For the text-containing cell, return its midpoint in (x, y) coordinate format. 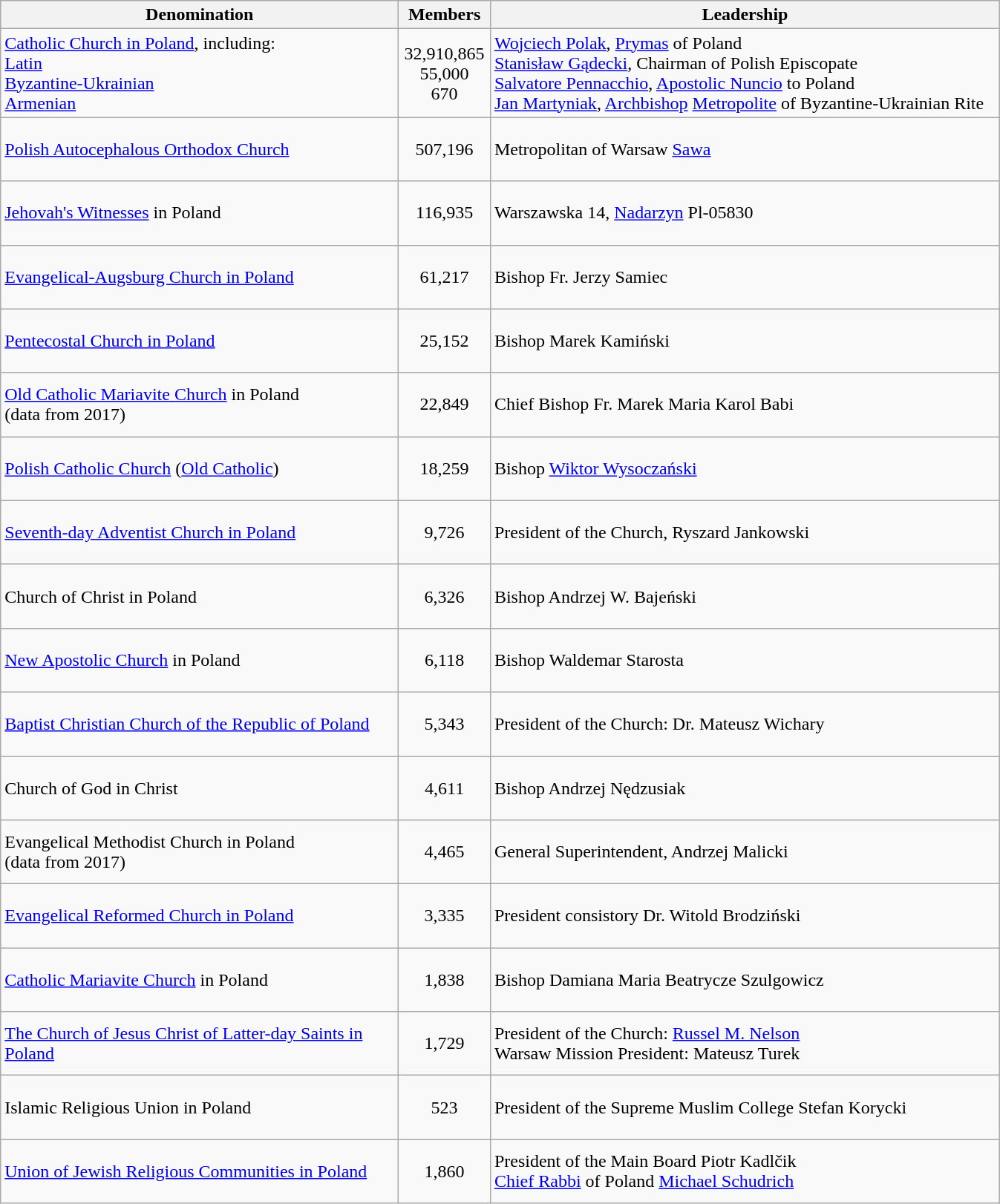
4,611 (445, 788)
6,118 (445, 660)
Denomination (200, 15)
Bishop Damiana Maria Beatrycze Szulgowicz (745, 980)
Jehovah's Witnesses in Poland (200, 213)
Baptist Christian Church of the Republic of Poland (200, 724)
President consistory Dr. Witold Brodziński (745, 916)
Evangelical Methodist Church in Poland (data from 2017) (200, 852)
General Superintendent, Andrzej Malicki (745, 852)
1,860 (445, 1171)
Pentecostal Church in Poland (200, 341)
Evangelical Reformed Church in Poland (200, 916)
Bishop Waldemar Starosta (745, 660)
New Apostolic Church in Poland (200, 660)
Old Catholic Mariavite Church in Poland (data from 2017) (200, 405)
Evangelical-Augsburg Church in Poland (200, 277)
116,935 (445, 213)
Bishop Fr. Jerzy Samiec (745, 277)
The Church of Jesus Christ of Latter-day Saints in Poland (200, 1044)
President of the Main Board Piotr Kadlčik Chief Rabbi of Poland Michael Schudrich (745, 1171)
Bishop Andrzej W. Bajeński (745, 596)
Warszawska 14, Nadarzyn Pl-05830 (745, 213)
3,335 (445, 916)
523 (445, 1108)
Metropolitan of Warsaw Sawa (745, 149)
6,326 (445, 596)
Bishop Wiktor Wysoczański (745, 468)
18,259 (445, 468)
President of the Church: Dr. Mateusz Wichary (745, 724)
Chief Bishop Fr. Marek Maria Karol Babi (745, 405)
Seventh-day Adventist Church in Poland (200, 532)
Bishop Andrzej Nędzusiak (745, 788)
32,910,86555,000670 (445, 73)
5,343 (445, 724)
Catholic Church in Poland, including:LatinByzantine-UkrainianArmenian (200, 73)
Polish Catholic Church (Old Catholic) (200, 468)
Union of Jewish Religious Communities in Poland (200, 1171)
9,726 (445, 532)
Members (445, 15)
Islamic Religious Union in Poland (200, 1108)
25,152 (445, 341)
President of the Church, Ryszard Jankowski (745, 532)
1,838 (445, 980)
Polish Autocephalous Orthodox Church (200, 149)
61,217 (445, 277)
22,849 (445, 405)
President of the Church: Russel M. NelsonWarsaw Mission President: Mateusz Turek (745, 1044)
Church of Christ in Poland (200, 596)
Catholic Mariavite Church in Poland (200, 980)
4,465 (445, 852)
Bishop Marek Kamiński (745, 341)
President of the Supreme Muslim College Stefan Korycki (745, 1108)
1,729 (445, 1044)
Church of God in Christ (200, 788)
507,196 (445, 149)
Leadership (745, 15)
